Return [x, y] of the center of cell containing provided text 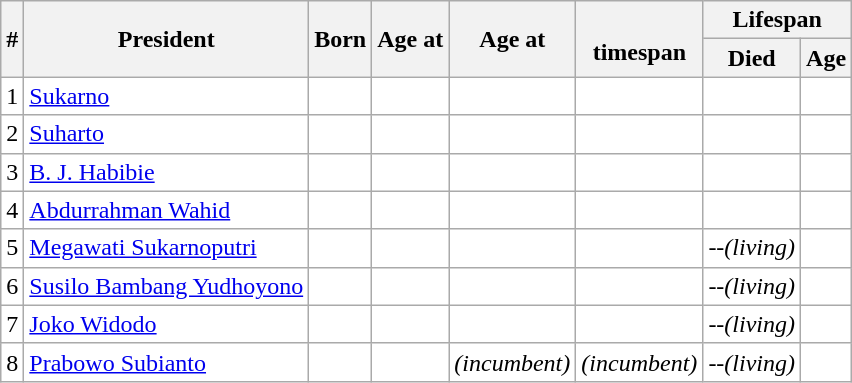
Age [826, 58]
4 [12, 210]
B. J. Habibie [166, 172]
Susilo Bambang Yudhoyono [166, 286]
Lifespan [778, 20]
Suharto [166, 134]
6 [12, 286]
# [12, 39]
8 [12, 362]
Died [752, 58]
timespan [640, 39]
7 [12, 324]
Joko Widodo [166, 324]
President [166, 39]
Megawati Sukarnoputri [166, 248]
Born [340, 39]
5 [12, 248]
Abdurrahman Wahid [166, 210]
Sukarno [166, 96]
1 [12, 96]
2 [12, 134]
Prabowo Subianto [166, 362]
3 [12, 172]
